Return the [x, y] coordinate for the center point of the cell that contains the specified text.  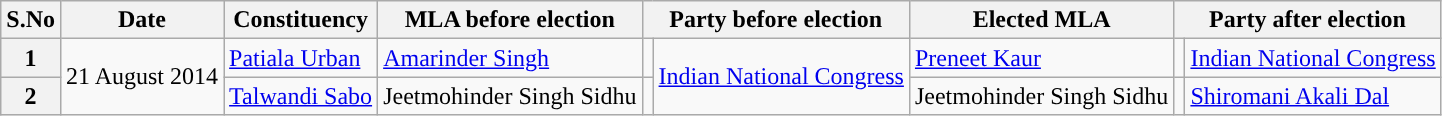
Preneet Kaur [1041, 58]
2 [31, 96]
Talwandi Sabo [301, 96]
1 [31, 58]
MLA before election [510, 20]
Constituency [301, 20]
Shiromani Akali Dal [1313, 96]
Party before election [776, 20]
S.No [31, 20]
Amarinder Singh [510, 58]
Party after election [1308, 20]
Date [142, 20]
21 August 2014 [142, 77]
Elected MLA [1041, 20]
Patiala Urban [301, 58]
